Find where the given text appears and provide that cell's center as (x, y) coordinate. 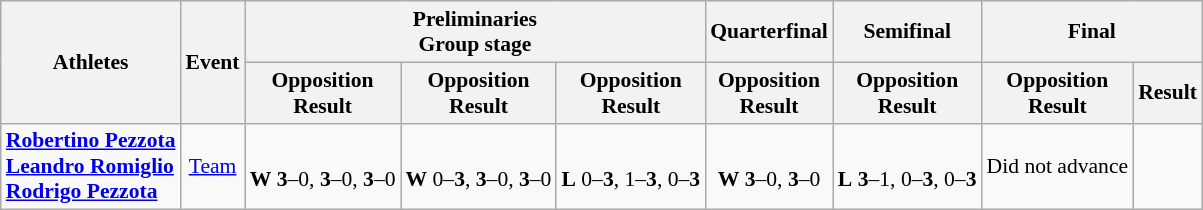
Quarterfinal (769, 32)
L 3–1, 0–3, 0–3 (908, 166)
W 3–0, 3–0 (769, 166)
Did not advance (1058, 166)
Event (213, 62)
W 3–0, 3–0, 3–0 (323, 166)
L 0–3, 1–3, 0–3 (630, 166)
Team (213, 166)
Final (1092, 32)
W 0–3, 3–0, 3–0 (479, 166)
PreliminariesGroup stage (476, 32)
Athletes (91, 62)
Result (1168, 92)
Semifinal (908, 32)
Robertino PezzotaLeandro RomiglioRodrigo Pezzota (91, 166)
